Identify which cell holds the provided text, then report its [x, y] central coordinate. 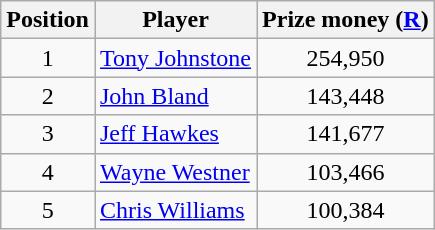
Player [175, 20]
3 [48, 134]
141,677 [346, 134]
5 [48, 210]
Wayne Westner [175, 172]
100,384 [346, 210]
4 [48, 172]
John Bland [175, 96]
Chris Williams [175, 210]
Position [48, 20]
143,448 [346, 96]
Jeff Hawkes [175, 134]
Tony Johnstone [175, 58]
Prize money (R) [346, 20]
103,466 [346, 172]
254,950 [346, 58]
1 [48, 58]
2 [48, 96]
